Locate the cell with the specified text and output its (x, y) center coordinate. 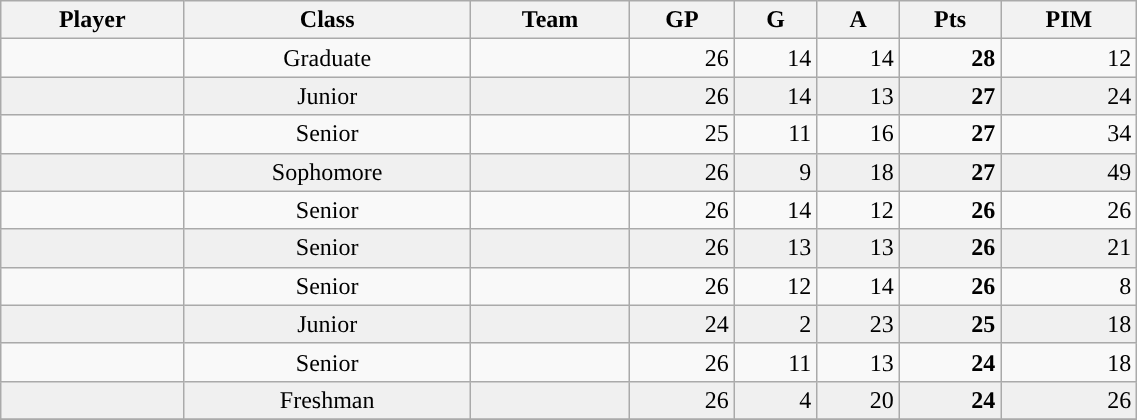
A (858, 20)
4 (776, 400)
Graduate (328, 58)
49 (1069, 172)
9 (776, 172)
21 (1069, 248)
8 (1069, 286)
20 (858, 400)
34 (1069, 134)
Player (92, 20)
G (776, 20)
Pts (950, 20)
16 (858, 134)
Team (550, 20)
23 (858, 324)
28 (950, 58)
Class (328, 20)
Sophomore (328, 172)
GP (682, 20)
Freshman (328, 400)
PIM (1069, 20)
2 (776, 324)
